Return [x, y] of the center of cell containing provided text 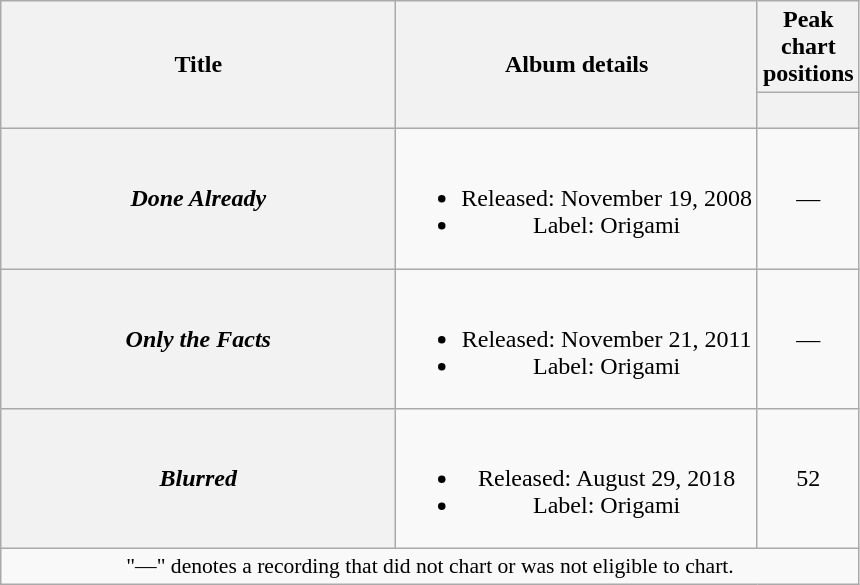
Released: November 19, 2008Label: Origami [577, 198]
Title [198, 65]
52 [808, 479]
"—" denotes a recording that did not chart or was not eligible to chart. [430, 567]
Released: November 21, 2011Label: Origami [577, 338]
Only the Facts [198, 338]
Released: August 29, 2018Label: Origami [577, 479]
Album details [577, 65]
Peak chart positions [808, 47]
Blurred [198, 479]
Done Already [198, 198]
